Scan for the cell matching the given text and deliver its [X, Y] coordinate at center. 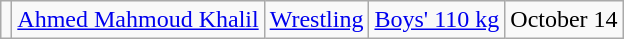
October 14 [564, 20]
Wrestling [316, 20]
Ahmed Mahmoud Khalil [138, 20]
Boys' 110 kg [437, 20]
